Return the (X, Y) coordinate for the center point of the cell that contains the specified text.  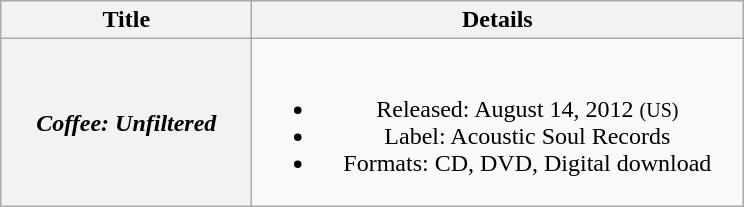
Released: August 14, 2012 (US)Label: Acoustic Soul RecordsFormats: CD, DVD, Digital download (498, 122)
Details (498, 20)
Title (126, 20)
Coffee: Unfiltered (126, 122)
